Search for the cell housing the specified text and yield its [X, Y] center coordinate. 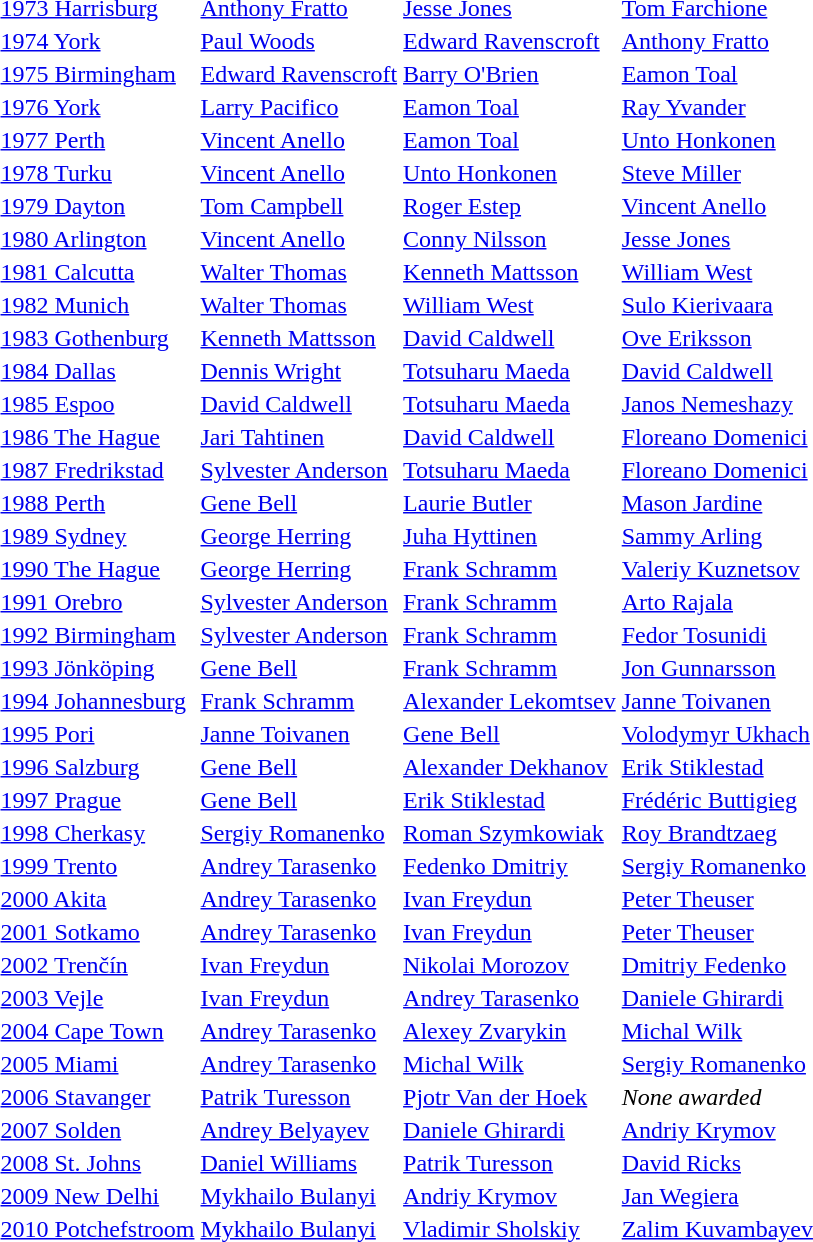
Paul Woods [299, 41]
Alexey Zvarykin [510, 1031]
Erik Stiklestad [510, 800]
Larry Pacifico [299, 107]
Daniele Ghirardi [510, 1130]
Alexander Dekhanov [510, 767]
Nikolai Morozov [510, 965]
Tom Campbell [299, 206]
Roman Szymkowiak [510, 833]
Dennis Wright [299, 371]
Laurie Butler [510, 503]
Michal Wilk [510, 1064]
Pjotr Van der Hoek [510, 1097]
Janne Toivanen [299, 734]
Andriy Krymov [510, 1196]
Juha Hyttinen [510, 536]
Unto Honkonen [510, 173]
Daniel Williams [299, 1163]
Andrey Belyayev [299, 1130]
William West [510, 305]
Roger Estep [510, 206]
Jari Tahtinen [299, 437]
Conny Nilsson [510, 239]
Sergiy Romanenko [299, 833]
Fedenko Dmitriy [510, 866]
Barry O'Brien [510, 74]
Mykhailo Bulanyi [299, 1196]
Alexander Lekomtsev [510, 701]
